Output the [x, y] coordinate of the center of the cell containing the given text.  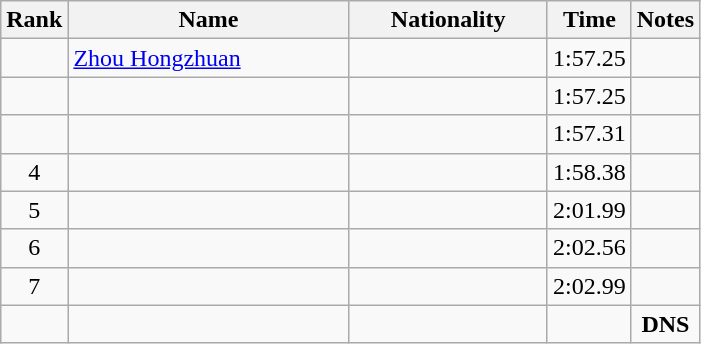
Zhou Hongzhuan [208, 58]
1:58.38 [589, 172]
6 [34, 248]
DNS [665, 324]
2:01.99 [589, 210]
2:02.99 [589, 286]
7 [34, 286]
Name [208, 20]
5 [34, 210]
Nationality [448, 20]
Rank [34, 20]
2:02.56 [589, 248]
Notes [665, 20]
Time [589, 20]
4 [34, 172]
1:57.31 [589, 134]
